Search for the cell housing the specified text and yield its (X, Y) center coordinate. 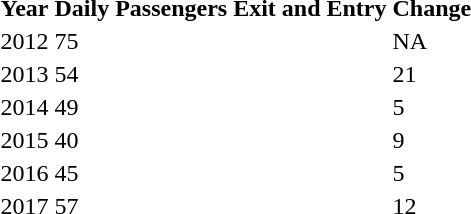
40 (220, 140)
45 (220, 173)
49 (220, 107)
75 (220, 41)
54 (220, 74)
